Return the [x, y] coordinate for the center point of the cell that contains the specified text.  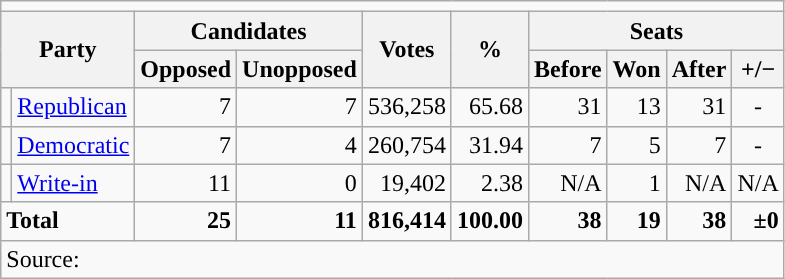
Won [636, 69]
536,258 [406, 107]
0 [300, 183]
4 [300, 145]
816,414 [406, 221]
Democratic [74, 145]
Opposed [186, 69]
Candidates [249, 31]
13 [636, 107]
19,402 [406, 183]
Write-in [74, 183]
Source: [393, 259]
Total [68, 221]
1 [636, 183]
After [699, 69]
65.68 [490, 107]
Votes [406, 50]
19 [636, 221]
2.38 [490, 183]
±0 [758, 221]
100.00 [490, 221]
Seats [656, 31]
% [490, 50]
Party [68, 50]
25 [186, 221]
Unopposed [300, 69]
260,754 [406, 145]
31.94 [490, 145]
+/− [758, 69]
5 [636, 145]
Before [568, 69]
Republican [74, 107]
